Find where the given text appears and provide that cell's center as [x, y] coordinate. 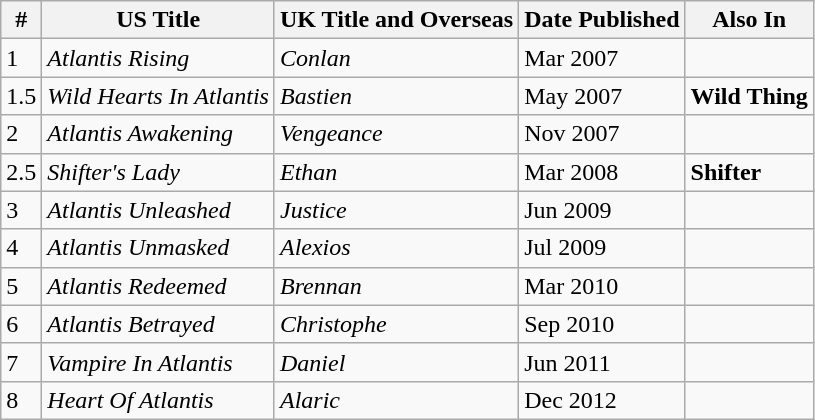
Shifter's Lady [158, 172]
Atlantis Unleashed [158, 210]
Mar 2008 [602, 172]
Mar 2010 [602, 286]
4 [22, 248]
Jun 2011 [602, 362]
Justice [396, 210]
Also In [749, 20]
Bastien [396, 96]
Atlantis Betrayed [158, 324]
Vampire In Atlantis [158, 362]
Wild Hearts In Atlantis [158, 96]
Jun 2009 [602, 210]
Sep 2010 [602, 324]
Wild Thing [749, 96]
UK Title and Overseas [396, 20]
May 2007 [602, 96]
Alaric [396, 400]
Nov 2007 [602, 134]
7 [22, 362]
Jul 2009 [602, 248]
1.5 [22, 96]
Brennan [396, 286]
# [22, 20]
1 [22, 58]
2.5 [22, 172]
Alexios [396, 248]
Atlantis Rising [158, 58]
Atlantis Unmasked [158, 248]
Mar 2007 [602, 58]
2 [22, 134]
Atlantis Awakening [158, 134]
Vengeance [396, 134]
Heart Of Atlantis [158, 400]
Daniel [396, 362]
8 [22, 400]
US Title [158, 20]
Ethan [396, 172]
6 [22, 324]
3 [22, 210]
5 [22, 286]
Date Published [602, 20]
Dec 2012 [602, 400]
Atlantis Redeemed [158, 286]
Shifter [749, 172]
Conlan [396, 58]
Christophe [396, 324]
